Return the [X, Y] coordinate for the center point of the cell that contains the specified text.  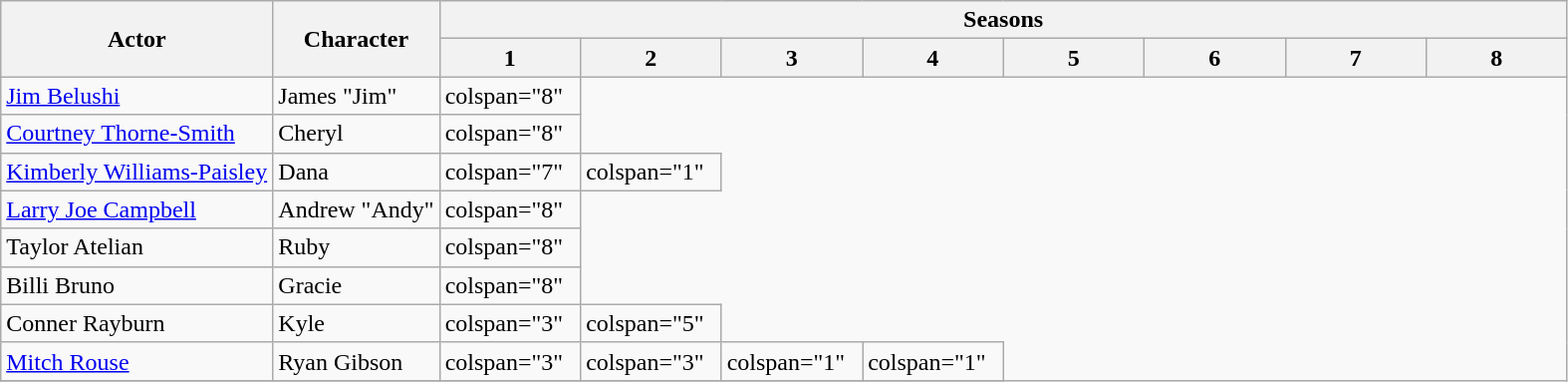
7 [1355, 58]
Courtney Thorne-Smith [137, 134]
Cheryl [357, 134]
James "Jim" [357, 96]
Taylor Atelian [137, 247]
Jim Belushi [137, 96]
Actor [137, 39]
4 [932, 58]
colspan="5" [652, 323]
Kyle [357, 323]
1 [510, 58]
Ryan Gibson [357, 361]
6 [1215, 58]
colspan="7" [510, 172]
Conner Rayburn [137, 323]
Ruby [357, 247]
2 [652, 58]
Billi Bruno [137, 285]
Seasons [1003, 20]
Mitch Rouse [137, 361]
Character [357, 39]
Gracie [357, 285]
8 [1496, 58]
3 [791, 58]
Kimberly Williams-Paisley [137, 172]
5 [1074, 58]
Dana [357, 172]
Larry Joe Campbell [137, 209]
Andrew "Andy" [357, 209]
